Locate the cell with the specified text and output its (x, y) center coordinate. 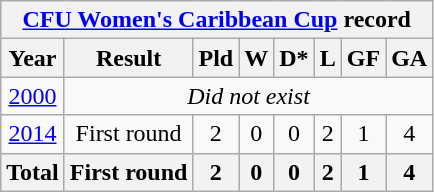
GF (363, 58)
Pld (216, 58)
D* (294, 58)
Total (33, 172)
Year (33, 58)
W (256, 58)
2000 (33, 96)
2014 (33, 134)
Did not exist (248, 96)
GA (410, 58)
CFU Women's Caribbean Cup record (217, 20)
Result (128, 58)
L (328, 58)
